Return the (X, Y) coordinate for the center point of the cell that contains the specified text.  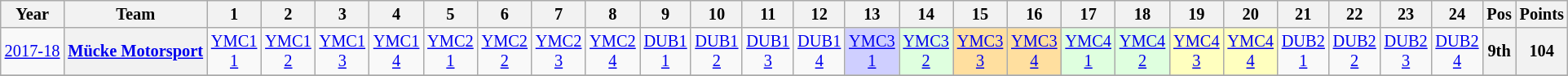
6 (505, 14)
21 (1303, 14)
4 (396, 14)
YMC14 (396, 51)
YMC33 (980, 51)
15 (980, 14)
YMC11 (234, 51)
DUB11 (665, 51)
DUB12 (716, 51)
23 (1406, 14)
8 (612, 14)
Pos (1499, 14)
DUB21 (1303, 51)
YMC41 (1089, 51)
2017-18 (33, 51)
16 (1034, 14)
1 (234, 14)
Mücke Motorsport (135, 51)
3 (342, 14)
17 (1089, 14)
20 (1250, 14)
YMC32 (926, 51)
10 (716, 14)
YMC12 (288, 51)
YMC21 (450, 51)
12 (819, 14)
YMC34 (1034, 51)
9th (1499, 51)
2 (288, 14)
13 (872, 14)
11 (768, 14)
18 (1142, 14)
24 (1458, 14)
Points (1542, 14)
7 (559, 14)
YMC43 (1196, 51)
9 (665, 14)
22 (1355, 14)
YMC42 (1142, 51)
YMC24 (612, 51)
DUB14 (819, 51)
DUB13 (768, 51)
DUB22 (1355, 51)
YMC22 (505, 51)
5 (450, 14)
DUB23 (1406, 51)
DUB24 (1458, 51)
YMC44 (1250, 51)
Team (135, 14)
YMC13 (342, 51)
104 (1542, 51)
YMC31 (872, 51)
YMC23 (559, 51)
19 (1196, 14)
Year (33, 14)
14 (926, 14)
